For the text-containing cell, return its midpoint in (X, Y) coordinate format. 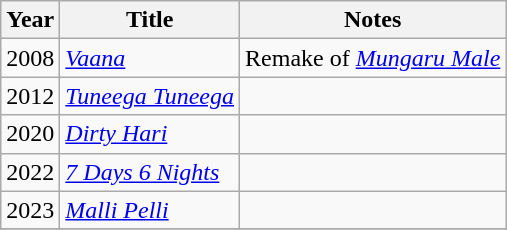
Malli Pelli (150, 210)
7 Days 6 Nights (150, 172)
Title (150, 20)
Remake of Mungaru Male (373, 58)
Year (30, 20)
Vaana (150, 58)
2008 (30, 58)
2023 (30, 210)
Notes (373, 20)
Tuneega Tuneega (150, 96)
2020 (30, 134)
2022 (30, 172)
Dirty Hari (150, 134)
2012 (30, 96)
